Output the [x, y] coordinate of the center of the cell containing the given text.  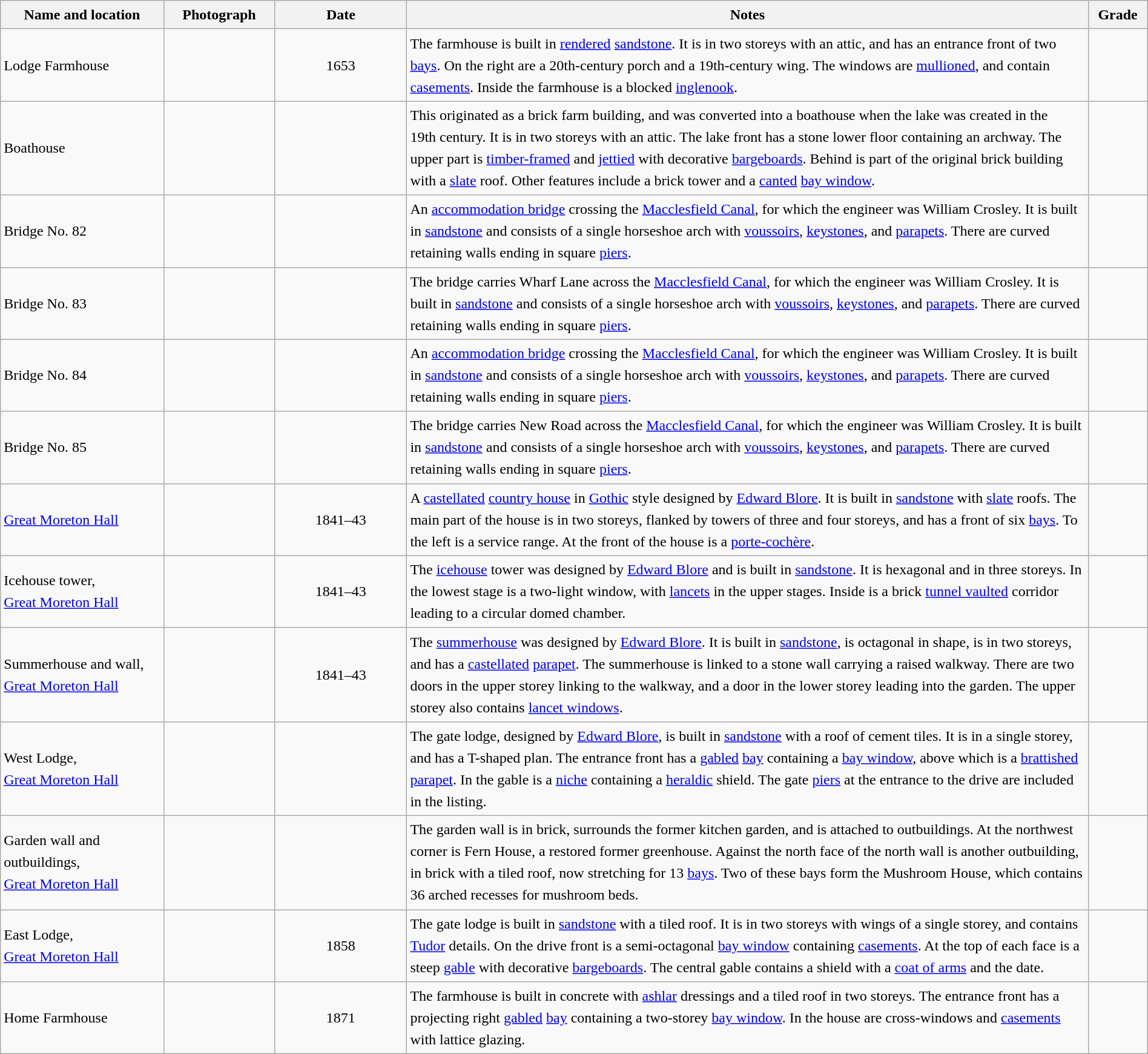
Photograph [219, 15]
1653 [341, 65]
Lodge Farmhouse [82, 65]
Summerhouse and wall,Great Moreton Hall [82, 675]
Bridge No. 84 [82, 376]
Great Moreton Hall [82, 520]
West Lodge,Great Moreton Hall [82, 768]
East Lodge,Great Moreton Hall [82, 946]
Garden wall and outbuildings,Great Moreton Hall [82, 863]
1858 [341, 946]
Boathouse [82, 148]
Home Farmhouse [82, 1018]
Name and location [82, 15]
Bridge No. 82 [82, 231]
Date [341, 15]
Notes [747, 15]
Bridge No. 83 [82, 303]
Bridge No. 85 [82, 447]
Icehouse tower,Great Moreton Hall [82, 591]
Grade [1118, 15]
1871 [341, 1018]
